Search for the cell housing the specified text and yield its (x, y) center coordinate. 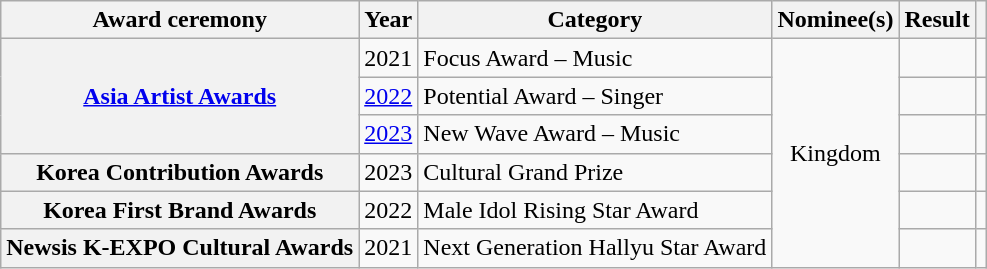
Korea Contribution Awards (180, 172)
Cultural Grand Prize (595, 172)
New Wave Award – Music (595, 134)
Newsis K-EXPO Cultural Awards (180, 248)
Award ceremony (180, 20)
Potential Award – Singer (595, 96)
Nominee(s) (836, 20)
Male Idol Rising Star Award (595, 210)
Asia Artist Awards (180, 96)
Focus Award – Music (595, 58)
Korea First Brand Awards (180, 210)
Kingdom (836, 153)
Result (937, 20)
Next Generation Hallyu Star Award (595, 248)
Year (388, 20)
Category (595, 20)
